Locate the cell with the specified text and output its (x, y) center coordinate. 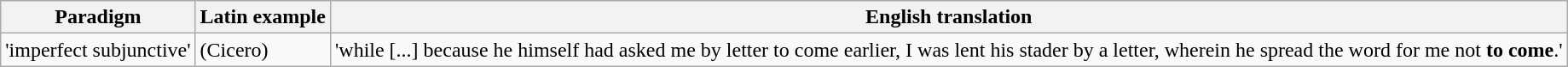
(Cicero) (263, 50)
'imperfect subjunctive' (98, 50)
Latin example (263, 17)
English translation (948, 17)
Paradigm (98, 17)
